Return (x, y) of the center of cell containing provided text 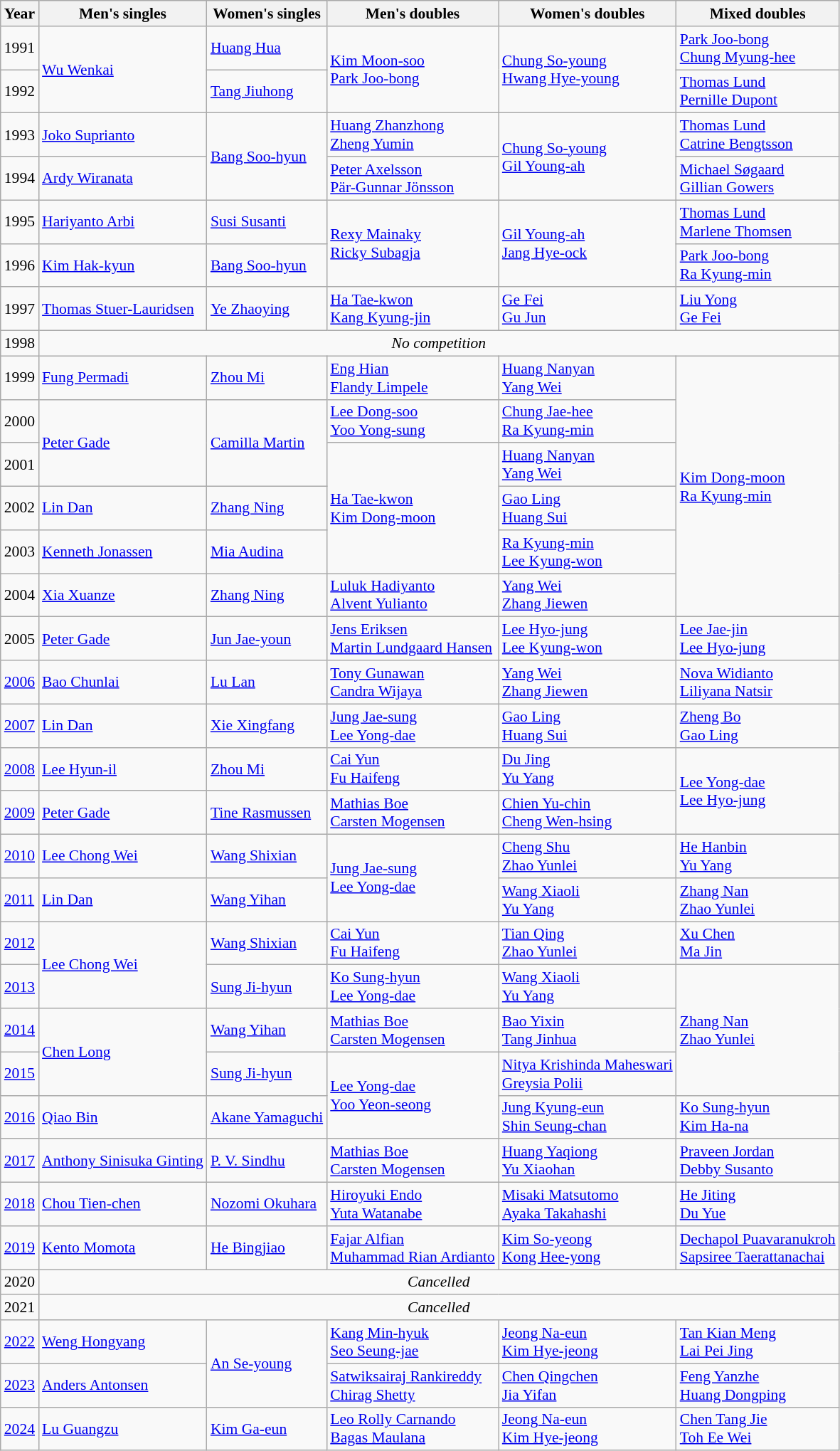
Chen Tang Jie Toh Ee Wei (758, 1429)
2010 (20, 857)
2002 (20, 508)
Tony Gunawan Candra Wijaya (413, 682)
Gil Young-ah Jang Hye-ock (588, 243)
2017 (20, 1161)
Xu Chen Ma Jin (758, 944)
Tian Qing Zhao Yunlei (588, 944)
Lee Yong-dae Yoo Yeon-seong (413, 1095)
Kim Dong-moon Ra Kyung-min (758, 487)
He Hanbin Yu Yang (758, 857)
Jun Jae-youn (267, 639)
Lee Hyo-jung Lee Kyung-won (588, 639)
2013 (20, 986)
2003 (20, 552)
Misaki Matsutomo Ayaka Takahashi (588, 1204)
Peter Axelsson Pär-Gunnar Jönsson (413, 178)
He Jiting Du Yue (758, 1204)
Qiao Bin (122, 1117)
Ha Tae-kwon Kang Kyung-jin (413, 309)
Jung Kyung-eun Shin Seung-chan (588, 1117)
Tang Jiuhong (267, 91)
Lee Yong-dae Lee Hyo-jung (758, 791)
Park Joo-bong Ra Kyung-min (758, 265)
Jens Eriksen Martin Lundgaard Hansen (413, 639)
Satwiksairaj Rankireddy Chirag Shetty (413, 1385)
Chen Qingchen Jia Yifan (588, 1385)
Camilla Martin (267, 443)
Women's doubles (588, 14)
Ye Zhaoying (267, 309)
2005 (20, 639)
2001 (20, 465)
2020 (20, 1282)
Susi Susanti (267, 222)
2016 (20, 1117)
Xia Xuanze (122, 595)
Michael Søgaard Gillian Gowers (758, 178)
2018 (20, 1204)
Ko Sung-hyun Kim Ha-na (758, 1117)
Chien Yu-chin Cheng Wen-hsing (588, 813)
Luluk Hadiyanto Alvent Yulianto (413, 595)
Kim So-yeong Kong Hee-yong (588, 1248)
Nitya Krishinda Maheswari Greysia Polii (588, 1073)
Nova Widianto Liliyana Natsir (758, 682)
Kang Min-hyuk Seo Seung-jae (413, 1342)
Feng Yanzhe Huang Dongping (758, 1385)
1997 (20, 309)
Joko Suprianto (122, 135)
1998 (20, 344)
Women's singles (267, 14)
Chen Long (122, 1052)
2022 (20, 1342)
1992 (20, 91)
2007 (20, 726)
Tine Rasmussen (267, 813)
2012 (20, 944)
Ardy Wiranata (122, 178)
Men's singles (122, 14)
2021 (20, 1308)
Tan Kian Meng Lai Pei Jing (758, 1342)
Bao Yixin Tang Jinhua (588, 1030)
Ha Tae-kwon Kim Dong-moon (413, 508)
Thomas Stuer-Lauridsen (122, 309)
Fajar Alfian Muhammad Rian Ardianto (413, 1248)
2011 (20, 899)
Rexy Mainaky Ricky Subagja (413, 243)
2004 (20, 595)
2015 (20, 1073)
Chou Tien-chen (122, 1204)
P. V. Sindhu (267, 1161)
Nozomi Okuhara (267, 1204)
Xie Xingfang (267, 726)
2000 (20, 421)
Fung Permadi (122, 377)
Year (20, 14)
Park Joo-bong Chung Myung-hee (758, 48)
Akane Yamaguchi (267, 1117)
Mixed doubles (758, 14)
1993 (20, 135)
Kento Momota (122, 1248)
2006 (20, 682)
Cheng Shu Zhao Yunlei (588, 857)
Huang Yaqiong Yu Xiaohan (588, 1161)
Lee Dong-soo Yoo Yong-sung (413, 421)
Bao Chunlai (122, 682)
2023 (20, 1385)
1996 (20, 265)
2024 (20, 1429)
Weng Hongyang (122, 1342)
Thomas Lund Pernille Dupont (758, 91)
No competition (439, 344)
Praveen Jordan Debby Susanto (758, 1161)
Hariyanto Arbi (122, 222)
1999 (20, 377)
Chung So-young Gil Young-ah (588, 157)
1994 (20, 178)
Ra Kyung-min Lee Kyung-won (588, 552)
Kim Hak-kyun (122, 265)
2019 (20, 1248)
Anthony Sinisuka Ginting (122, 1161)
Men's doubles (413, 14)
2014 (20, 1030)
Chung Jae-hee Ra Kyung-min (588, 421)
Thomas Lund Catrine Bengtsson (758, 135)
Huang Hua (267, 48)
1995 (20, 222)
Ge Fei Gu Jun (588, 309)
Kenneth Jonassen (122, 552)
2008 (20, 769)
Lee Jae-jin Lee Hyo-jung (758, 639)
Eng Hian Flandy Limpele (413, 377)
Lee Hyun-il (122, 769)
Wu Wenkai (122, 70)
Leo Rolly Carnando Bagas Maulana (413, 1429)
Kim Ga-eun (267, 1429)
Mia Audina (267, 552)
Ko Sung-hyun Lee Yong-dae (413, 986)
Kim Moon-soo Park Joo-bong (413, 70)
Du Jing Yu Yang (588, 769)
Huang Zhanzhong Zheng Yumin (413, 135)
Lu Guangzu (122, 1429)
Chung So-young Hwang Hye-young (588, 70)
Thomas Lund Marlene Thomsen (758, 222)
Anders Antonsen (122, 1385)
He Bingjiao (267, 1248)
1991 (20, 48)
An Se-young (267, 1363)
Hiroyuki Endo Yuta Watanabe (413, 1204)
Dechapol Puavaranukroh Sapsiree Taerattanachai (758, 1248)
Liu Yong Ge Fei (758, 309)
Lu Lan (267, 682)
Zheng Bo Gao Ling (758, 726)
2009 (20, 813)
